Scan for the cell matching the given text and deliver its [X, Y] coordinate at center. 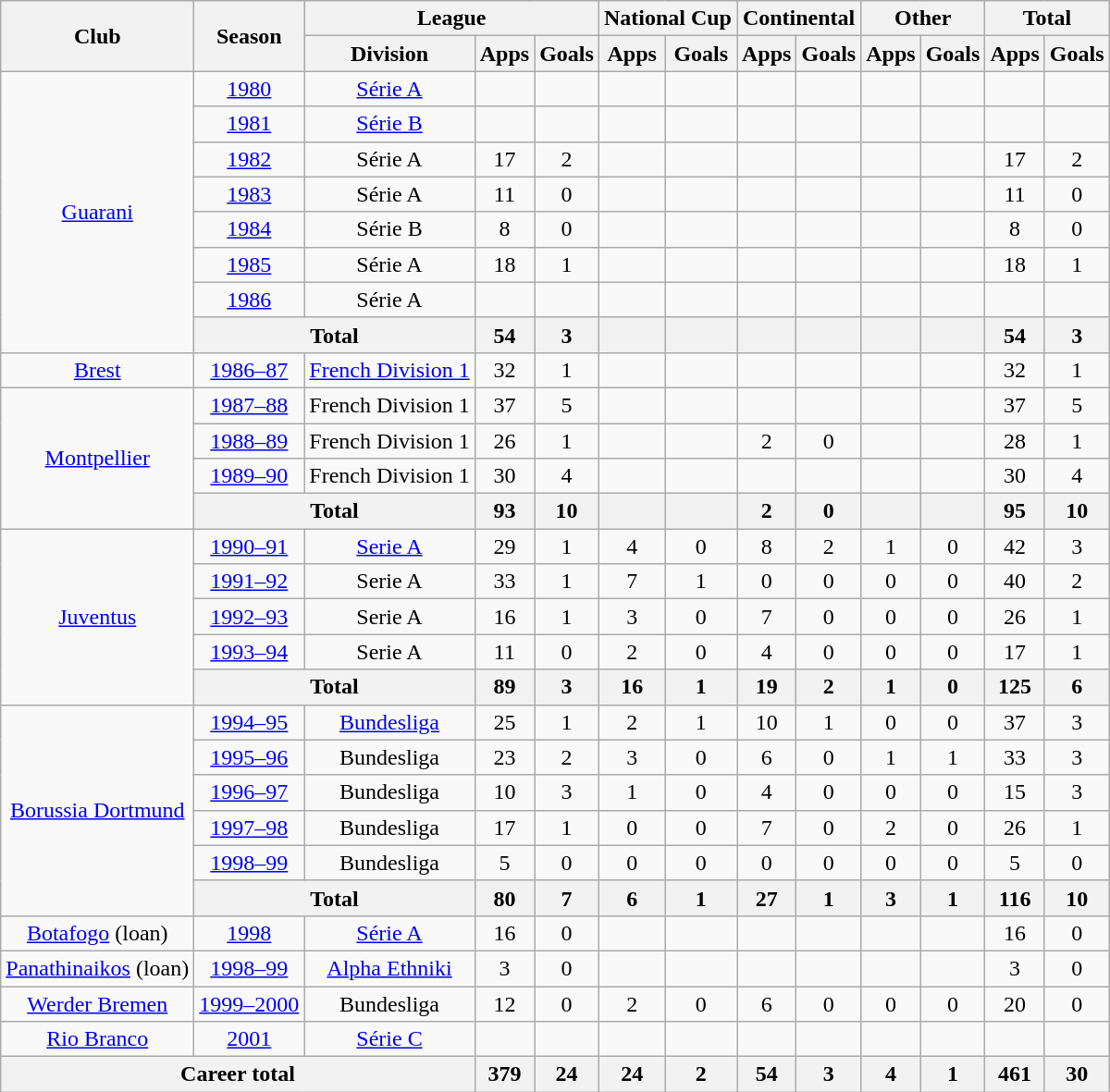
20 [1015, 1003]
95 [1015, 511]
Alpha Ethniki [389, 968]
40 [1015, 582]
461 [1015, 1074]
1984 [250, 229]
1996–97 [250, 792]
Juventus [98, 617]
29 [504, 546]
1997–98 [250, 828]
1998 [250, 933]
Career total [238, 1074]
1990–91 [250, 546]
Montpellier [98, 458]
42 [1015, 546]
1989–90 [250, 476]
1992–93 [250, 617]
89 [504, 687]
1980 [250, 89]
2001 [250, 1039]
25 [504, 722]
12 [504, 1003]
1999–2000 [250, 1003]
1986–87 [250, 370]
27 [766, 898]
Borussia Dortmund [98, 810]
1991–92 [250, 582]
Panathinaikos (loan) [98, 968]
League [451, 18]
1995–96 [250, 757]
93 [504, 511]
1982 [250, 159]
23 [504, 757]
Botafogo (loan) [98, 933]
379 [504, 1074]
National Cup [668, 18]
Werder Bremen [98, 1003]
125 [1015, 687]
1985 [250, 264]
1981 [250, 124]
80 [504, 898]
Other [923, 18]
Brest [98, 370]
Guarani [98, 212]
Continental [798, 18]
1993–94 [250, 652]
1994–95 [250, 722]
Season [250, 36]
Division [389, 54]
116 [1015, 898]
28 [1015, 441]
1986 [250, 300]
Club [98, 36]
1988–89 [250, 441]
15 [1015, 792]
1983 [250, 194]
1987–88 [250, 405]
Série C [389, 1039]
Rio Branco [98, 1039]
19 [766, 687]
